Identify which cell holds the provided text, then report its [x, y] central coordinate. 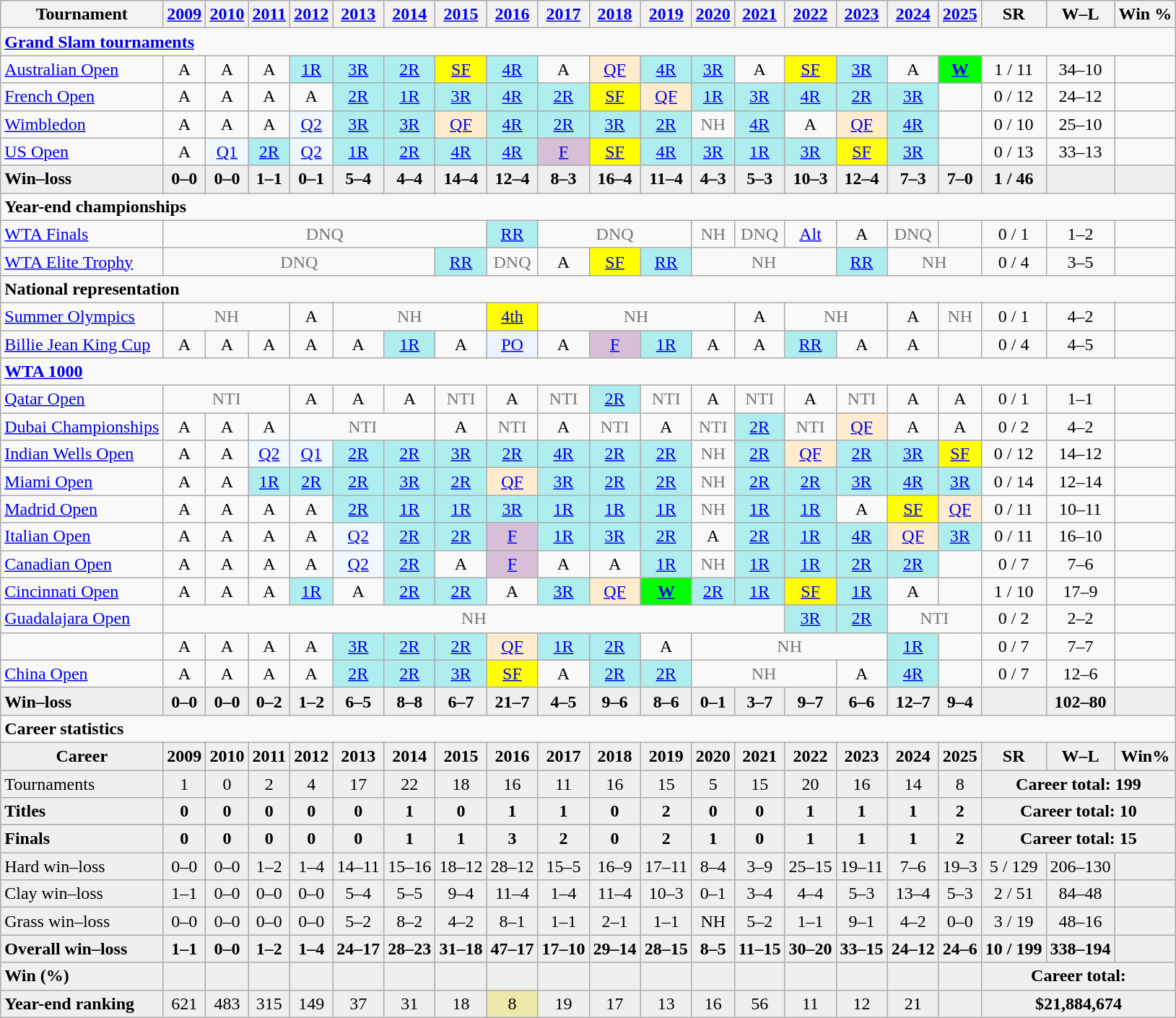
Indian Wells Open [82, 454]
8–8 [410, 701]
17–10 [563, 949]
Billie Jean King Cup [82, 344]
21–7 [513, 701]
French Open [82, 97]
29–14 [615, 949]
Career total: 10 [1079, 812]
47–17 [513, 949]
10–11 [1080, 509]
Clay win–loss [82, 894]
4th [513, 316]
16–10 [1080, 536]
7–0 [960, 179]
28–23 [410, 949]
2–1 [615, 921]
12–7 [913, 701]
149 [312, 1004]
Canadian Open [82, 564]
621 [185, 1004]
3–5 [1080, 261]
0 / 14 [1014, 482]
31 [410, 1004]
Tournament [82, 14]
21 [913, 1004]
Career statistics [588, 728]
25–10 [1080, 124]
3–9 [759, 866]
WTA Elite Trophy [82, 261]
0 / 13 [1014, 152]
Career total: 15 [1079, 839]
12 [862, 1004]
14–11 [358, 866]
5 [713, 783]
5–5 [410, 894]
13–4 [913, 894]
US Open [82, 152]
17–9 [1080, 591]
25–15 [810, 866]
7–7 [1080, 646]
31–18 [461, 949]
Grass win–loss [82, 921]
Win (%) [82, 976]
1 / 11 [1014, 69]
17–11 [666, 866]
Qatar Open [82, 399]
1 / 46 [1014, 179]
24–17 [358, 949]
315 [269, 1004]
Hard win–loss [82, 866]
Summer Olympics [82, 316]
Alt [810, 234]
33–15 [862, 949]
84–48 [1080, 894]
3 [513, 839]
Finals [82, 839]
8–2 [410, 921]
Italian Open [82, 536]
Overall win–loss [82, 949]
8–3 [563, 179]
Grand Slam tournaments [588, 42]
Cincinnati Open [82, 591]
China Open [82, 674]
1 / 10 [1014, 591]
8–1 [513, 921]
PO [513, 344]
Career total: 199 [1079, 783]
18–12 [461, 866]
11–15 [759, 949]
Guadalajara Open [82, 619]
3–7 [759, 701]
22 [410, 783]
28–12 [513, 866]
30–20 [810, 949]
8–5 [713, 949]
Year-end championships [588, 206]
4–3 [713, 179]
206–130 [1080, 866]
9–6 [615, 701]
14 [913, 783]
Win% [1145, 756]
102–80 [1080, 701]
13 [666, 1004]
19–11 [862, 866]
Win % [1145, 14]
15–5 [563, 866]
National representation [588, 289]
3 / 19 [1014, 921]
6–6 [862, 701]
4 [312, 783]
10 / 199 [1014, 949]
16–9 [615, 866]
Miami Open [82, 482]
WTA 1000 [588, 372]
12–14 [1080, 482]
15–16 [410, 866]
Career [82, 756]
9–7 [810, 701]
2 / 51 [1014, 894]
37 [358, 1004]
0–2 [269, 701]
8–4 [713, 866]
19–3 [960, 866]
48–16 [1080, 921]
14–4 [461, 179]
2–2 [1080, 619]
338–194 [1080, 949]
Madrid Open [82, 509]
0 / 10 [1014, 124]
24–6 [960, 949]
19 [563, 1004]
Year-end ranking [82, 1004]
Titles [82, 812]
6–7 [461, 701]
Dubai Championships [82, 427]
483 [227, 1004]
16–4 [615, 179]
5 / 129 [1014, 866]
20 [810, 783]
Tournaments [82, 783]
56 [759, 1004]
14–12 [1080, 454]
33–13 [1080, 152]
34–10 [1080, 69]
$21,884,674 [1079, 1004]
12–6 [1080, 674]
28–15 [666, 949]
7–3 [913, 179]
WTA Finals [82, 234]
3–4 [759, 894]
8–6 [666, 701]
9–1 [862, 921]
Australian Open [82, 69]
Wimbledon [82, 124]
Career total: [1079, 976]
6–5 [358, 701]
